Detect which cell encompasses the target text, then output its [x, y] center coordinate. 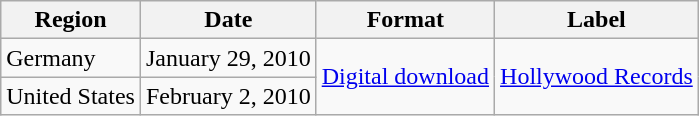
Germany [71, 58]
February 2, 2010 [228, 96]
January 29, 2010 [228, 58]
Label [597, 20]
Date [228, 20]
Region [71, 20]
Digital download [405, 77]
Format [405, 20]
Hollywood Records [597, 77]
United States [71, 96]
